Find where the given text appears and provide that cell's center as [X, Y] coordinate. 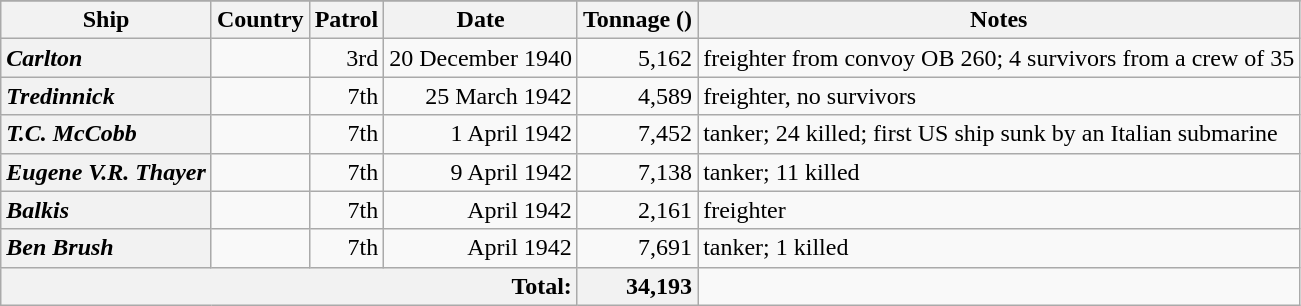
7,691 [637, 248]
Balkis [106, 210]
tanker; 1 killed [999, 248]
Ship [106, 20]
Eugene V.R. Thayer [106, 172]
freighter, no survivors [999, 96]
Notes [999, 20]
Patrol [346, 20]
Country [260, 20]
25 March 1942 [481, 96]
Tonnage () [637, 20]
tanker; 24 killed; first US ship sunk by an Italian submarine [999, 134]
7,452 [637, 134]
34,193 [637, 286]
7,138 [637, 172]
tanker; 11 killed [999, 172]
9 April 1942 [481, 172]
1 April 1942 [481, 134]
2,161 [637, 210]
5,162 [637, 58]
Tredinnick [106, 96]
Carlton [106, 58]
4,589 [637, 96]
Ben Brush [106, 248]
freighter [999, 210]
T.C. McCobb [106, 134]
3rd [346, 58]
Date [481, 20]
freighter from convoy OB 260; 4 survivors from a crew of 35 [999, 58]
Total: [290, 286]
20 December 1940 [481, 58]
